Provide the (X, Y) coordinate of the cell's center where the given text is located.  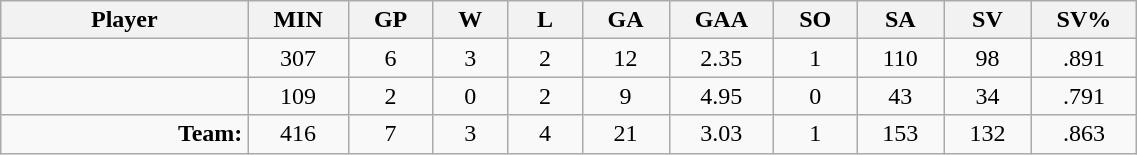
34 (988, 96)
7 (390, 134)
2.35 (721, 58)
416 (298, 134)
109 (298, 96)
SA (900, 20)
43 (900, 96)
21 (626, 134)
MIN (298, 20)
98 (988, 58)
Team: (124, 134)
GP (390, 20)
SV (988, 20)
4.95 (721, 96)
.791 (1084, 96)
GAA (721, 20)
Player (124, 20)
3.03 (721, 134)
110 (900, 58)
12 (626, 58)
W (470, 20)
307 (298, 58)
153 (900, 134)
L (545, 20)
SO (816, 20)
6 (390, 58)
9 (626, 96)
SV% (1084, 20)
4 (545, 134)
132 (988, 134)
.863 (1084, 134)
.891 (1084, 58)
GA (626, 20)
